Capture the cell that displays the provided text and extract its [x, y] central coordinate. 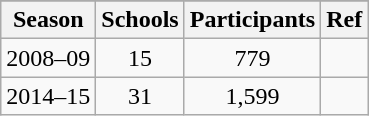
Season [48, 20]
Schools [140, 20]
1,599 [252, 96]
15 [140, 58]
31 [140, 96]
Participants [252, 20]
Ref [344, 20]
2008–09 [48, 58]
2014–15 [48, 96]
779 [252, 58]
